Locate the cell with the specified text and output its (X, Y) center coordinate. 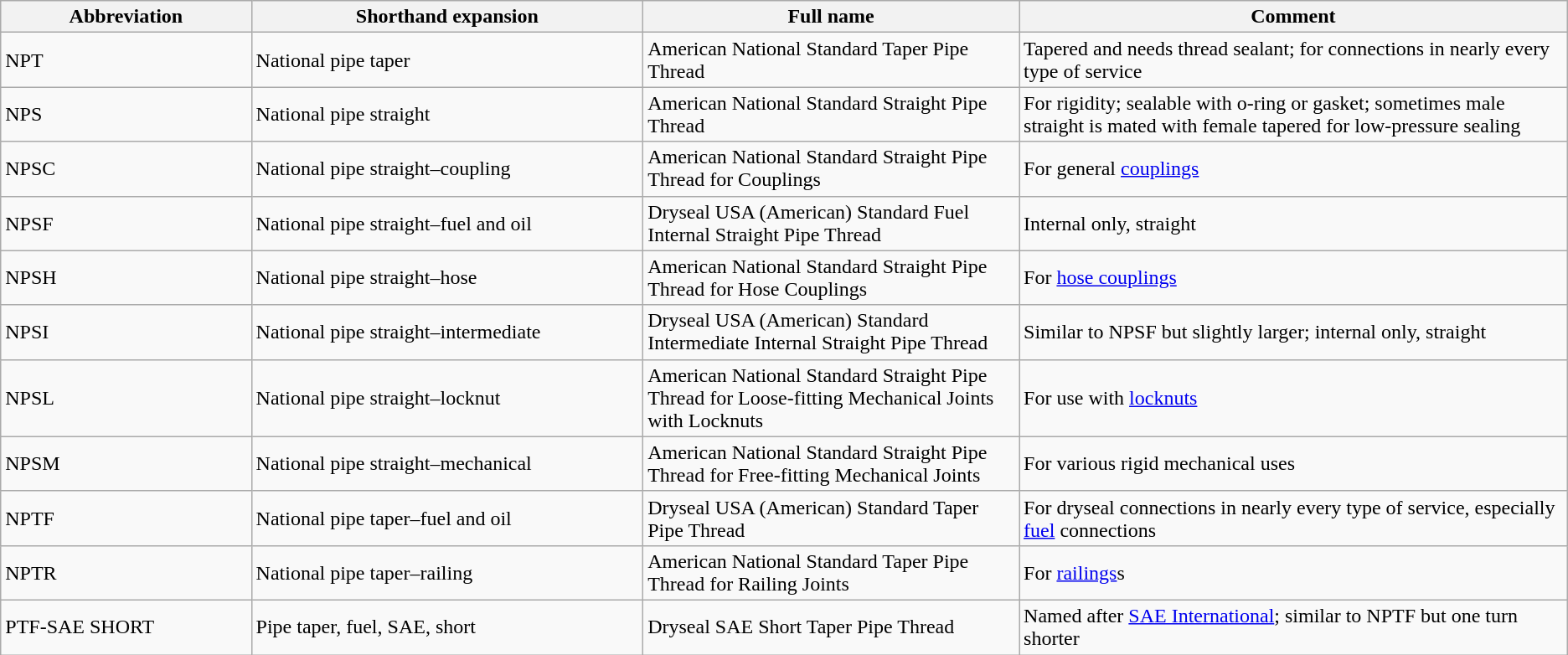
Tapered and needs thread sealant; for connections in nearly every type of service (1293, 60)
NPS (126, 114)
American National Standard Taper Pipe Thread for Railing Joints (831, 573)
NPSI (126, 332)
American National Standard Taper Pipe Thread (831, 60)
National pipe straight (447, 114)
National pipe straight–hose (447, 278)
NPSH (126, 278)
Dryseal USA (American) Standard Fuel Internal Straight Pipe Thread (831, 223)
American National Standard Straight Pipe Thread for Hose Couplings (831, 278)
National pipe taper–fuel and oil (447, 518)
NPT (126, 60)
NPTR (126, 573)
Similar to NPSF but slightly larger; internal only, straight (1293, 332)
Named after SAE International; similar to NPTF but one turn shorter (1293, 627)
PTF-SAE SHORT (126, 627)
National pipe taper–railing (447, 573)
National pipe straight–fuel and oil (447, 223)
Shorthand expansion (447, 17)
For general couplings (1293, 169)
For railingss (1293, 573)
Dryseal USA (American) Standard Intermediate Internal Straight Pipe Thread (831, 332)
Pipe taper, fuel, SAE, short (447, 627)
For various rigid mechanical uses (1293, 464)
NPSC (126, 169)
Internal only, straight (1293, 223)
For use with locknuts (1293, 398)
National pipe straight–mechanical (447, 464)
American National Standard Straight Pipe Thread for Loose-fitting Mechanical Joints with Locknuts (831, 398)
Comment (1293, 17)
NPSL (126, 398)
Abbreviation (126, 17)
National pipe straight–intermediate (447, 332)
National pipe straight–coupling (447, 169)
Full name (831, 17)
NPSM (126, 464)
For hose couplings (1293, 278)
Dryseal USA (American) Standard Taper Pipe Thread (831, 518)
Dryseal SAE Short Taper Pipe Thread (831, 627)
NPTF (126, 518)
American National Standard Straight Pipe Thread for Couplings (831, 169)
For dryseal connections in nearly every type of service, especially fuel connections (1293, 518)
National pipe taper (447, 60)
NPSF (126, 223)
American National Standard Straight Pipe Thread for Free-fitting Mechanical Joints (831, 464)
National pipe straight–locknut (447, 398)
For rigidity; sealable with o-ring or gasket; sometimes male straight is mated with female tapered for low-pressure sealing (1293, 114)
American National Standard Straight Pipe Thread (831, 114)
